Return the (X, Y) coordinate for the center point of the cell that contains the specified text.  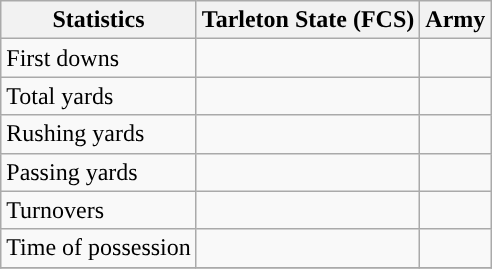
First downs (99, 58)
Time of possession (99, 248)
Turnovers (99, 210)
Army (456, 20)
Total yards (99, 96)
Rushing yards (99, 134)
Passing yards (99, 172)
Statistics (99, 20)
Tarleton State (FCS) (308, 20)
